Find where the given text appears and provide that cell's center as (X, Y) coordinate. 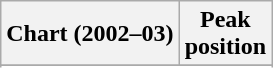
Peakposition (225, 34)
Chart (2002–03) (90, 34)
